From the cell containing the given text, extract its center point as [X, Y] coordinate. 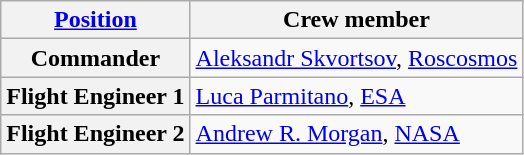
Crew member [356, 20]
Andrew R. Morgan, NASA [356, 134]
Aleksandr Skvortsov, Roscosmos [356, 58]
Flight Engineer 2 [96, 134]
Position [96, 20]
Commander [96, 58]
Flight Engineer 1 [96, 96]
Luca Parmitano, ESA [356, 96]
